Search for the cell housing the specified text and yield its (x, y) center coordinate. 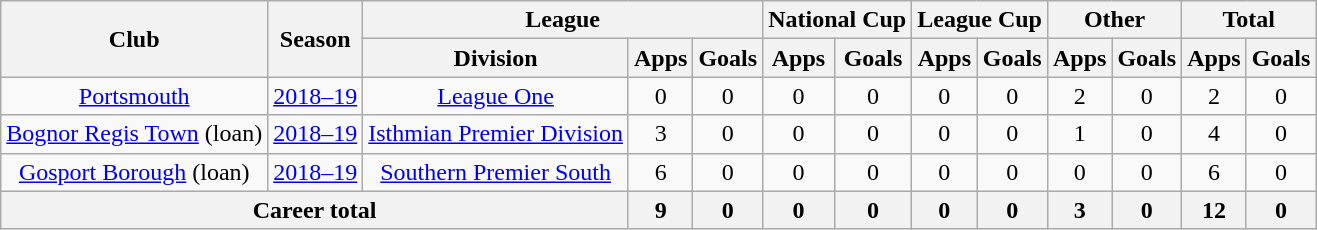
Total (1249, 20)
Season (316, 39)
12 (1214, 210)
League Cup (980, 20)
National Cup (838, 20)
9 (660, 210)
Southern Premier South (496, 172)
1 (1079, 134)
Career total (315, 210)
Gosport Borough (loan) (134, 172)
League (563, 20)
Isthmian Premier Division (496, 134)
League One (496, 96)
Bognor Regis Town (loan) (134, 134)
Division (496, 58)
4 (1214, 134)
Club (134, 39)
Portsmouth (134, 96)
Other (1114, 20)
